Capture the cell that displays the provided text and extract its [X, Y] central coordinate. 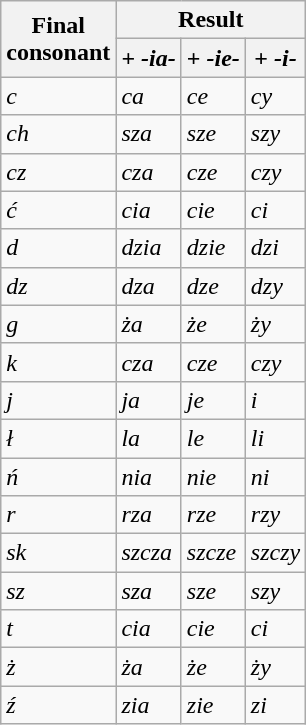
je [213, 400]
zie [213, 705]
ń [58, 477]
ca [148, 96]
le [213, 438]
ni [275, 477]
dzy [275, 286]
ja [148, 400]
la [148, 438]
cy [275, 96]
g [58, 324]
d [58, 248]
+ -ie- [213, 58]
k [58, 362]
+ -i- [275, 58]
nia [148, 477]
r [58, 515]
zia [148, 705]
szcza [148, 553]
cz [58, 172]
c [58, 96]
rze [213, 515]
+ -ia- [148, 58]
Finalconsonant [58, 39]
Result [211, 20]
sk [58, 553]
t [58, 629]
szcze [213, 553]
dze [213, 286]
li [275, 438]
dza [148, 286]
rza [148, 515]
nie [213, 477]
ć [58, 210]
dzi [275, 248]
j [58, 400]
ź [58, 705]
ch [58, 134]
dz [58, 286]
ł [58, 438]
rzy [275, 515]
ż [58, 667]
dzia [148, 248]
zi [275, 705]
ce [213, 96]
i [275, 400]
sz [58, 591]
szczy [275, 553]
dzie [213, 248]
